Find where the given text appears and provide that cell's center as (x, y) coordinate. 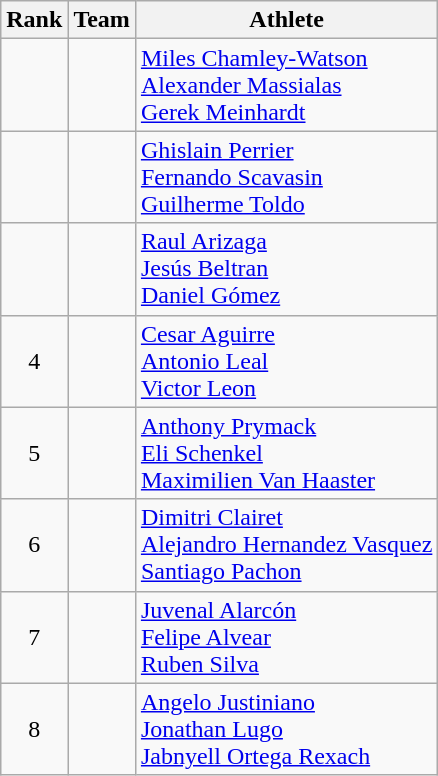
Dimitri ClairetAlejandro Hernandez VasquezSantiago Pachon (286, 545)
Athlete (286, 20)
Cesar AguirreAntonio LealVictor Leon (286, 361)
Rank (34, 20)
Anthony PrymackEli SchenkelMaximilien Van Haaster (286, 453)
6 (34, 545)
5 (34, 453)
8 (34, 729)
Team (102, 20)
7 (34, 637)
4 (34, 361)
Juvenal Alarcón Felipe AlvearRuben Silva (286, 637)
Miles Chamley-WatsonAlexander MassialasGerek Meinhardt (286, 85)
Ghislain PerrierFernando ScavasinGuilherme Toldo (286, 177)
Raul ArizagaJesús BeltranDaniel Gómez (286, 269)
Angelo JustinianoJonathan LugoJabnyell Ortega Rexach (286, 729)
